Locate the cell with the specified text and output its (X, Y) center coordinate. 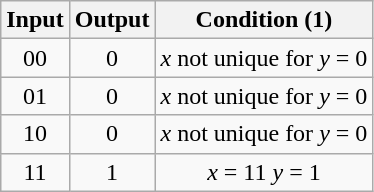
Condition (1) (264, 20)
Input (35, 20)
1 (112, 172)
11 (35, 172)
00 (35, 58)
01 (35, 96)
x = 11 y = 1 (264, 172)
10 (35, 134)
Output (112, 20)
